Pinpoint the cell where the given text exists, returning its [X, Y] midpoint coordinate. 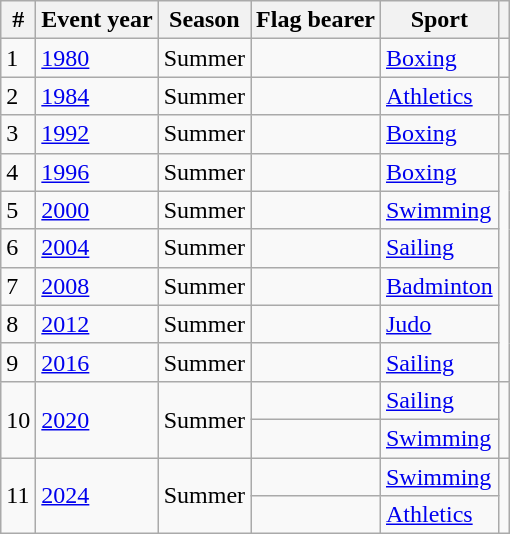
2008 [97, 286]
11 [18, 496]
2020 [97, 419]
1992 [97, 134]
2000 [97, 210]
Event year [97, 20]
2016 [97, 362]
2012 [97, 324]
1 [18, 58]
4 [18, 172]
9 [18, 362]
2004 [97, 248]
Judo [439, 324]
Season [204, 20]
2024 [97, 496]
8 [18, 324]
Badminton [439, 286]
3 [18, 134]
1980 [97, 58]
6 [18, 248]
5 [18, 210]
Sport [439, 20]
10 [18, 419]
# [18, 20]
2 [18, 96]
1996 [97, 172]
1984 [97, 96]
Flag bearer [316, 20]
7 [18, 286]
